Identify which cell holds the provided text, then report its [X, Y] central coordinate. 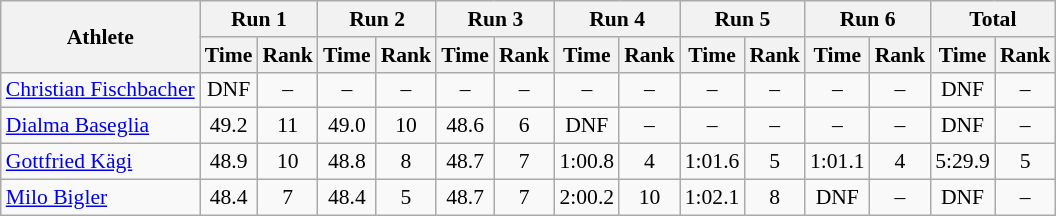
Run 3 [495, 19]
Run 6 [868, 19]
48.6 [465, 126]
Milo Bigler [100, 197]
5:29.9 [962, 162]
6 [524, 126]
Christian Fischbacher [100, 90]
Total [992, 19]
49.0 [347, 126]
48.9 [229, 162]
1:01.6 [712, 162]
Run 1 [259, 19]
Dialma Baseglia [100, 126]
11 [288, 126]
Gottfried Kägi [100, 162]
Run 4 [616, 19]
Run 5 [742, 19]
Run 2 [377, 19]
1:00.8 [586, 162]
1:01.1 [838, 162]
48.8 [347, 162]
1:02.1 [712, 197]
Athlete [100, 36]
2:00.2 [586, 197]
49.2 [229, 126]
